Return (X, Y) of the center of cell containing provided text 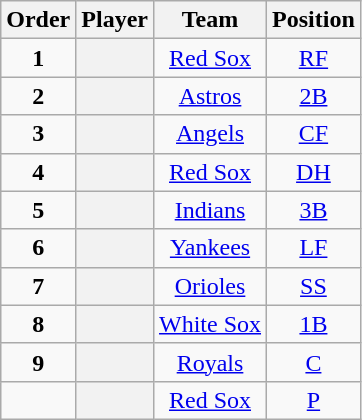
2B (314, 96)
Astros (210, 96)
7 (38, 286)
8 (38, 324)
C (314, 362)
3B (314, 210)
3 (38, 134)
P (314, 400)
Team (210, 20)
Player (115, 20)
Angels (210, 134)
Orioles (210, 286)
9 (38, 362)
6 (38, 248)
RF (314, 58)
5 (38, 210)
Yankees (210, 248)
SS (314, 286)
Indians (210, 210)
White Sox (210, 324)
4 (38, 172)
Royals (210, 362)
LF (314, 248)
DH (314, 172)
2 (38, 96)
1B (314, 324)
Order (38, 20)
Position (314, 20)
1 (38, 58)
CF (314, 134)
